Pinpoint the cell where the given text exists, returning its (x, y) midpoint coordinate. 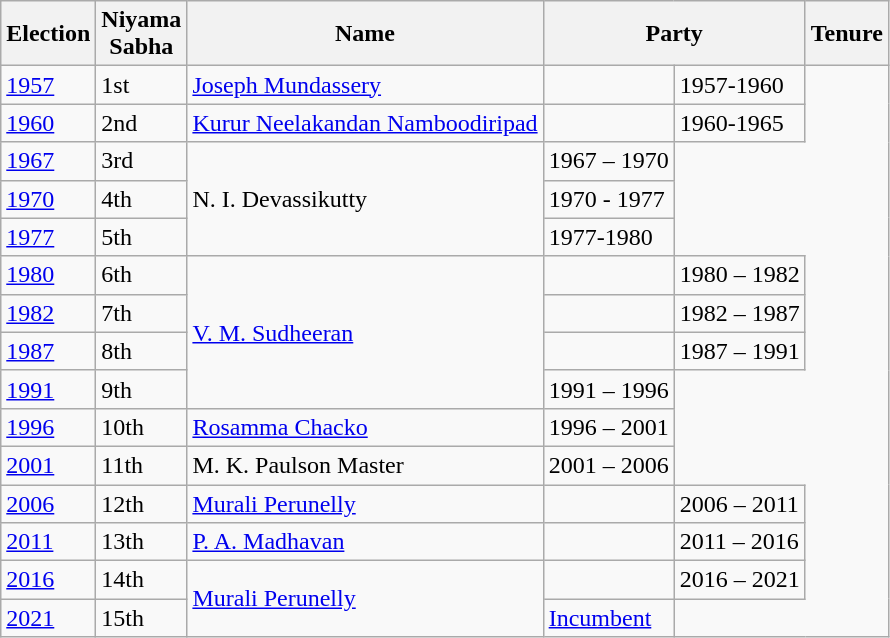
1960 (48, 123)
2016 – 2021 (740, 580)
3rd (142, 161)
2006 – 2011 (740, 503)
1960-1965 (740, 123)
10th (142, 427)
1980 (48, 275)
1996 (48, 427)
1991 (48, 389)
2016 (48, 580)
V. M. Sudheeran (365, 332)
8th (142, 351)
M. K. Paulson Master (365, 465)
Incumbent (608, 618)
1987 – 1991 (740, 351)
13th (142, 542)
15th (142, 618)
1970 (48, 199)
1957-1960 (740, 85)
P. A. Madhavan (365, 542)
14th (142, 580)
N. I. Devassikutty (365, 199)
1967 – 1970 (608, 161)
Kurur Neelakandan Namboodiripad (365, 123)
6th (142, 275)
1982 – 1987 (740, 313)
1957 (48, 85)
7th (142, 313)
5th (142, 237)
12th (142, 503)
9th (142, 389)
2011 (48, 542)
2nd (142, 123)
11th (142, 465)
1991 – 1996 (608, 389)
Election (48, 34)
1982 (48, 313)
2011 – 2016 (740, 542)
1996 – 2001 (608, 427)
Name (365, 34)
Party (674, 34)
2001 – 2006 (608, 465)
1977 (48, 237)
4th (142, 199)
1980 – 1982 (740, 275)
Joseph Mundassery (365, 85)
NiyamaSabha (142, 34)
Tenure (846, 34)
1st (142, 85)
1967 (48, 161)
2001 (48, 465)
1970 - 1977 (608, 199)
1987 (48, 351)
1977-1980 (608, 237)
2021 (48, 618)
Rosamma Chacko (365, 427)
2006 (48, 503)
